Find where the given text appears and provide that cell's center as (X, Y) coordinate. 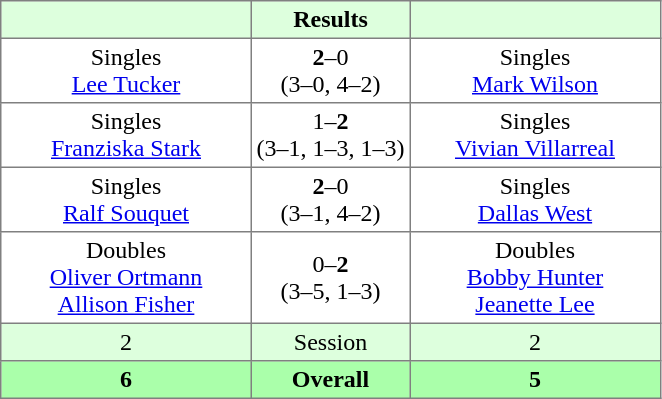
SinglesRalf Souquet (126, 199)
Session (330, 342)
SinglesDallas West (535, 199)
SinglesFranziska Stark (126, 135)
2–0(3–0, 4–2) (330, 70)
5 (535, 380)
6 (126, 380)
1–2(3–1, 1–3, 1–3) (330, 135)
DoublesOliver OrtmannAllison Fisher (126, 278)
Overall (330, 380)
SinglesMark Wilson (535, 70)
DoublesBobby HunterJeanette Lee (535, 278)
0–2(3–5, 1–3) (330, 278)
SinglesLee Tucker (126, 70)
2–0(3–1, 4–2) (330, 199)
Results (330, 20)
SinglesVivian Villarreal (535, 135)
